Determine the [X, Y] coordinate at the center of the cell enclosing the given text.  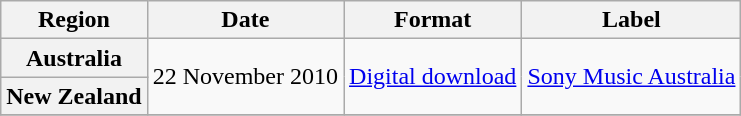
Label [632, 20]
Date [245, 20]
Region [74, 20]
Format [433, 20]
New Zealand [74, 96]
Australia [74, 58]
22 November 2010 [245, 77]
Sony Music Australia [632, 77]
Digital download [433, 77]
